Capture the cell that displays the provided text and extract its [X, Y] central coordinate. 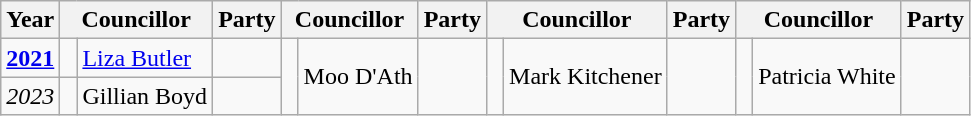
2021 [30, 58]
Year [30, 20]
Liza Butler [145, 58]
Patricia White [828, 77]
Gillian Boyd [145, 96]
Mark Kitchener [586, 77]
Moo D'Ath [358, 77]
2023 [30, 96]
